Identify which cell holds the provided text, then report its (X, Y) central coordinate. 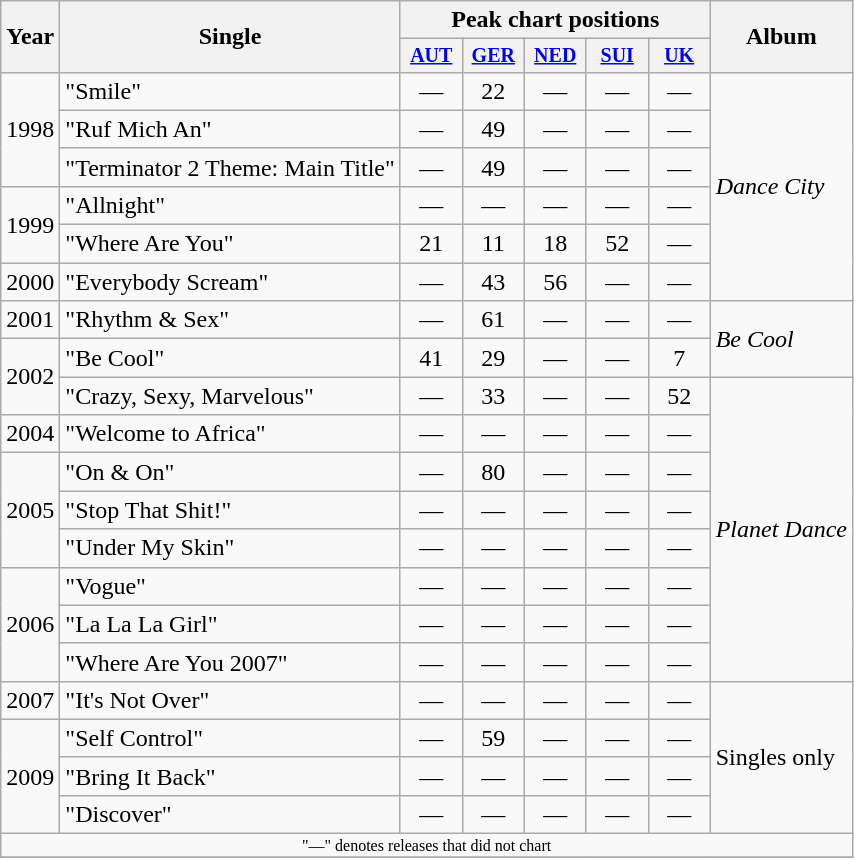
Singles only (781, 757)
22 (493, 91)
56 (555, 282)
11 (493, 244)
NED (555, 56)
2004 (30, 434)
"On & On" (230, 472)
18 (555, 244)
"Self Control" (230, 738)
59 (493, 738)
2002 (30, 377)
43 (493, 282)
Planet Dance (781, 529)
Year (30, 37)
"Smile" (230, 91)
SUI (617, 56)
1999 (30, 224)
Peak chart positions (555, 20)
61 (493, 320)
UK (679, 56)
2006 (30, 624)
GER (493, 56)
"Everybody Scream" (230, 282)
Album (781, 37)
Be Cool (781, 339)
33 (493, 396)
"Ruf Mich An" (230, 129)
"Rhythm & Sex" (230, 320)
2005 (30, 510)
21 (431, 244)
"Terminator 2 Theme: Main Title" (230, 167)
2009 (30, 776)
"Under My Skin" (230, 548)
"Discover" (230, 814)
1998 (30, 129)
"Crazy, Sexy, Marvelous" (230, 396)
"Stop That Shit!" (230, 510)
Dance City (781, 186)
2001 (30, 320)
"Be Cool" (230, 358)
"Bring It Back" (230, 776)
2000 (30, 282)
Single (230, 37)
41 (431, 358)
80 (493, 472)
7 (679, 358)
"Where Are You" (230, 244)
"Allnight" (230, 205)
"Vogue" (230, 586)
AUT (431, 56)
"It's Not Over" (230, 700)
"Welcome to Africa" (230, 434)
"—" denotes releases that did not chart (427, 846)
"Where Are You 2007" (230, 662)
2007 (30, 700)
29 (493, 358)
"La La La Girl" (230, 624)
